Locate the cell with the specified text and output its [X, Y] center coordinate. 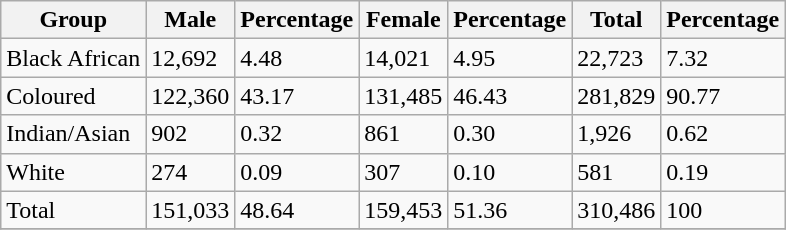
48.64 [297, 210]
51.36 [510, 210]
1,926 [616, 134]
Coloured [74, 96]
7.32 [723, 58]
902 [190, 134]
151,033 [190, 210]
43.17 [297, 96]
4.95 [510, 58]
0.19 [723, 172]
12,692 [190, 58]
90.77 [723, 96]
Indian/Asian [74, 134]
0.62 [723, 134]
122,360 [190, 96]
0.10 [510, 172]
22,723 [616, 58]
4.48 [297, 58]
581 [616, 172]
14,021 [404, 58]
861 [404, 134]
0.32 [297, 134]
274 [190, 172]
White [74, 172]
46.43 [510, 96]
Female [404, 20]
0.30 [510, 134]
281,829 [616, 96]
Group [74, 20]
100 [723, 210]
Male [190, 20]
310,486 [616, 210]
0.09 [297, 172]
307 [404, 172]
Black African [74, 58]
131,485 [404, 96]
159,453 [404, 210]
